Search for the cell housing the specified text and yield its [X, Y] center coordinate. 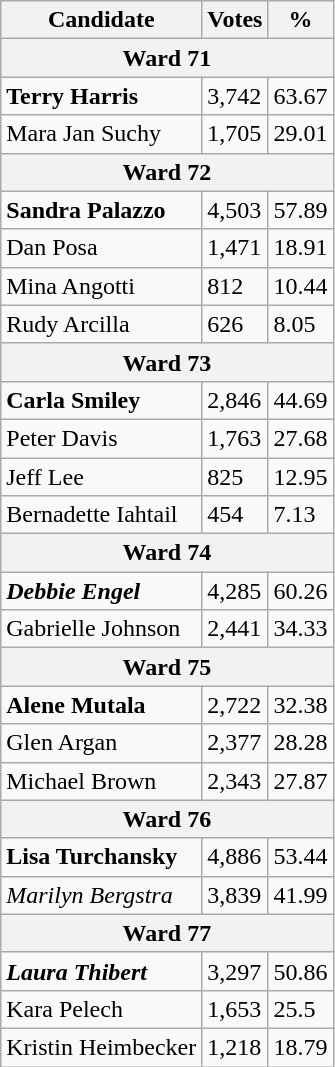
Kara Pelech [102, 1009]
1,705 [235, 134]
Debbie Engel [102, 591]
60.26 [300, 591]
Terry Harris [102, 96]
57.89 [300, 210]
2,846 [235, 400]
812 [235, 286]
Mara Jan Suchy [102, 134]
2,722 [235, 705]
2,343 [235, 781]
Ward 75 [167, 667]
27.87 [300, 781]
Jeff Lee [102, 477]
10.44 [300, 286]
Dan Posa [102, 248]
18.91 [300, 248]
825 [235, 477]
Alene Mutala [102, 705]
Peter Davis [102, 438]
3,839 [235, 895]
3,742 [235, 96]
Ward 72 [167, 172]
Michael Brown [102, 781]
50.86 [300, 971]
Kristin Heimbecker [102, 1047]
32.38 [300, 705]
8.05 [300, 324]
Glen Argan [102, 743]
Gabrielle Johnson [102, 629]
Lisa Turchansky [102, 857]
63.67 [300, 96]
25.5 [300, 1009]
2,441 [235, 629]
Votes [235, 20]
Bernadette Iahtail [102, 515]
Mina Angotti [102, 286]
Ward 74 [167, 553]
Rudy Arcilla [102, 324]
Ward 73 [167, 362]
% [300, 20]
1,218 [235, 1047]
Ward 76 [167, 819]
1,763 [235, 438]
4,503 [235, 210]
34.33 [300, 629]
2,377 [235, 743]
Candidate [102, 20]
41.99 [300, 895]
27.68 [300, 438]
626 [235, 324]
Laura Thibert [102, 971]
3,297 [235, 971]
29.01 [300, 134]
1,653 [235, 1009]
18.79 [300, 1047]
53.44 [300, 857]
4,285 [235, 591]
12.95 [300, 477]
Marilyn Bergstra [102, 895]
28.28 [300, 743]
4,886 [235, 857]
1,471 [235, 248]
7.13 [300, 515]
Sandra Palazzo [102, 210]
Ward 77 [167, 933]
454 [235, 515]
44.69 [300, 400]
Carla Smiley [102, 400]
Ward 71 [167, 58]
